From the cell containing the given text, extract its center point as [X, Y] coordinate. 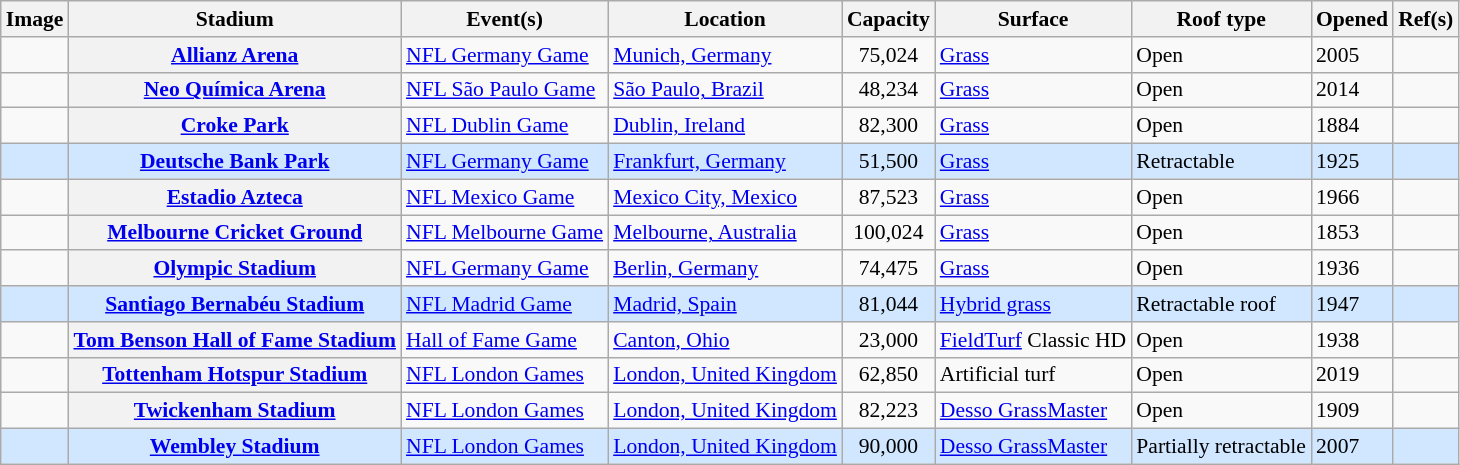
Santiago Bernabéu Stadium [234, 304]
Tom Benson Hall of Fame Stadium [234, 340]
1936 [1352, 269]
1925 [1352, 162]
Berlin, Germany [725, 269]
Croke Park [234, 126]
Retractable roof [1221, 304]
Munich, Germany [725, 55]
2019 [1352, 375]
Event(s) [504, 19]
Capacity [888, 19]
48,234 [888, 90]
81,044 [888, 304]
1966 [1352, 197]
NFL Mexico Game [504, 197]
Roof type [1221, 19]
Opened [1352, 19]
Image [35, 19]
NFL São Paulo Game [504, 90]
Artificial turf [1033, 375]
1884 [1352, 126]
62,850 [888, 375]
Hall of Fame Game [504, 340]
Canton, Ohio [725, 340]
75,024 [888, 55]
NFL Dublin Game [504, 126]
Twickenham Stadium [234, 411]
90,000 [888, 447]
Allianz Arena [234, 55]
Melbourne Cricket Ground [234, 233]
NFL Madrid Game [504, 304]
82,300 [888, 126]
Neo Química Arena [234, 90]
Deutsche Bank Park [234, 162]
100,024 [888, 233]
Madrid, Spain [725, 304]
Stadium [234, 19]
Melbourne, Australia [725, 233]
1853 [1352, 233]
1947 [1352, 304]
Dublin, Ireland [725, 126]
2007 [1352, 447]
87,523 [888, 197]
Tottenham Hotspur Stadium [234, 375]
Estadio Azteca [234, 197]
Partially retractable [1221, 447]
1909 [1352, 411]
Retractable [1221, 162]
Location [725, 19]
51,500 [888, 162]
NFL Melbourne Game [504, 233]
Frankfurt, Germany [725, 162]
1938 [1352, 340]
Wembley Stadium [234, 447]
FieldTurf Classic HD [1033, 340]
74,475 [888, 269]
23,000 [888, 340]
2014 [1352, 90]
Surface [1033, 19]
Olympic Stadium [234, 269]
Ref(s) [1426, 19]
São Paulo, Brazil [725, 90]
82,223 [888, 411]
Mexico City, Mexico [725, 197]
2005 [1352, 55]
Hybrid grass [1033, 304]
